Return the [x, y] coordinate for the center point of the cell that contains the specified text.  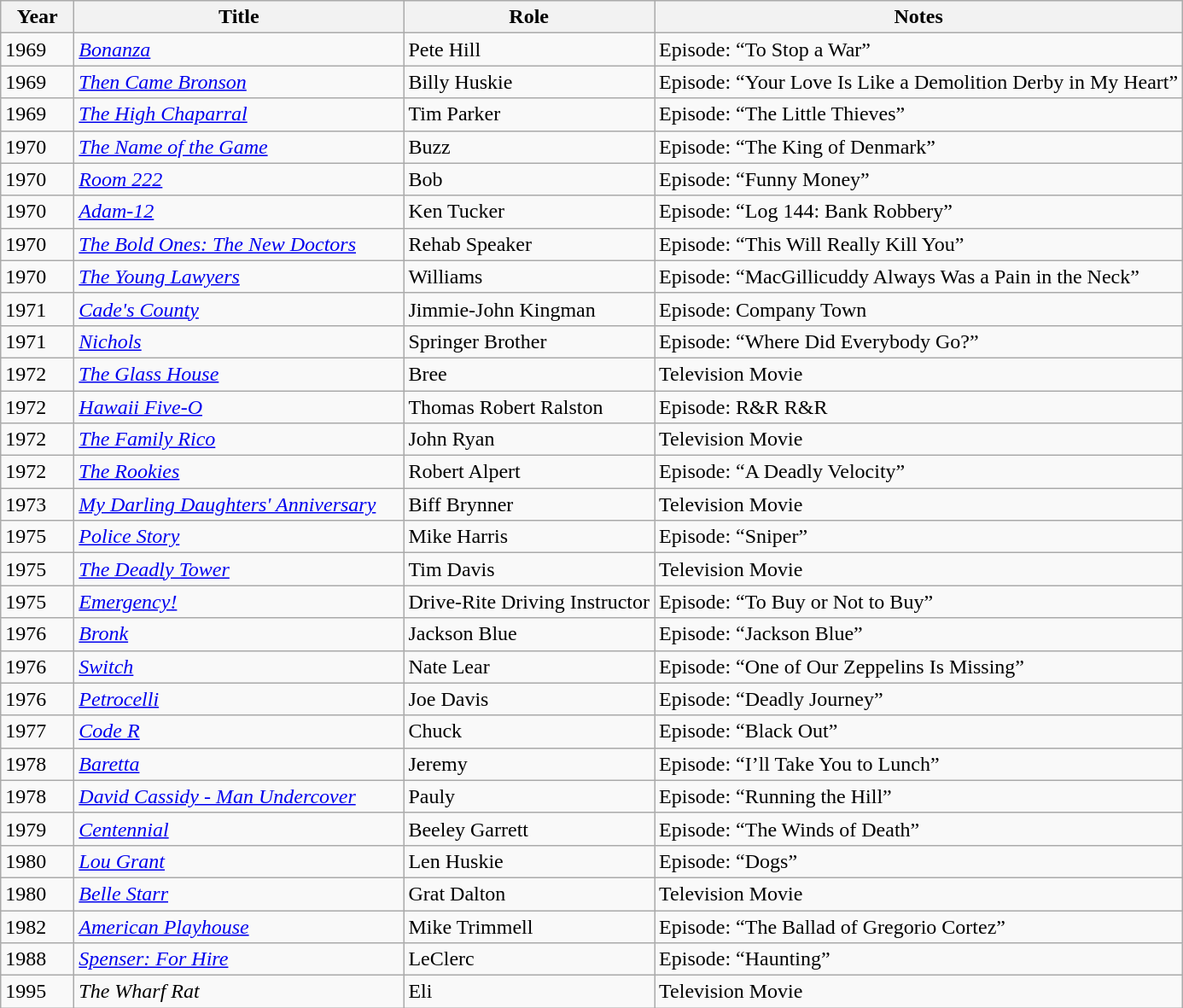
Pauly [529, 796]
1988 [38, 959]
Episode: “To Buy or Not to Buy” [918, 602]
1977 [38, 731]
Nate Lear [529, 667]
Episode: “This Will Really Kill You” [918, 244]
Title [239, 17]
Chuck [529, 731]
Then Came Bronson [239, 82]
The Young Lawyers [239, 277]
Episode: “A Deadly Velocity” [918, 472]
Pete Hill [529, 50]
Episode: “The King of Denmark” [918, 147]
Jimmie-John Kingman [529, 309]
Notes [918, 17]
Grat Dalton [529, 894]
Adam-12 [239, 212]
Robert Alpert [529, 472]
Billy Huskie [529, 82]
Biff Brynner [529, 504]
My Darling Daughters' Anniversary [239, 504]
The Rookies [239, 472]
John Ryan [529, 440]
Episode: “Log 144: Bank Robbery” [918, 212]
1973 [38, 504]
Jackson Blue [529, 634]
Episode: “Sniper” [918, 537]
Episode: “Black Out” [918, 731]
Room 222 [239, 179]
Springer Brother [529, 341]
Episode: “Where Did Everybody Go?” [918, 341]
Episode: R&R R&R [918, 407]
Eli [529, 992]
Episode: “Running the Hill” [918, 796]
The Name of the Game [239, 147]
Jeremy [529, 764]
Episode: “One of Our Zeppelins Is Missing” [918, 667]
Belle Starr [239, 894]
Mike Trimmell [529, 926]
Nichols [239, 341]
The Wharf Rat [239, 992]
Len Huskie [529, 861]
Episode: “Your Love Is Like a Demolition Derby in My Heart” [918, 82]
1982 [38, 926]
Cade's County [239, 309]
Drive-Rite Driving Instructor [529, 602]
Lou Grant [239, 861]
Episode: “I’ll Take You to Lunch” [918, 764]
Buzz [529, 147]
Episode: “Deadly Journey” [918, 699]
Episode: “MacGillicuddy Always Was a Pain in the Neck” [918, 277]
Police Story [239, 537]
Ken Tucker [529, 212]
Tim Parker [529, 114]
David Cassidy - Man Undercover [239, 796]
Beeley Garrett [529, 829]
Episode: “The Ballad of Gregorio Cortez” [918, 926]
Bonanza [239, 50]
Code R [239, 731]
Mike Harris [529, 537]
Episode: “Funny Money” [918, 179]
Hawaii Five-O [239, 407]
Joe Davis [529, 699]
Tim Davis [529, 569]
Williams [529, 277]
The Family Rico [239, 440]
Role [529, 17]
1979 [38, 829]
Episode: “To Stop a War” [918, 50]
LeClerc [529, 959]
Episode: Company Town [918, 309]
The Deadly Tower [239, 569]
Switch [239, 667]
The Glass House [239, 374]
Emergency! [239, 602]
Thomas Robert Ralston [529, 407]
Episode: “Dogs” [918, 861]
Bob [529, 179]
American Playhouse [239, 926]
Episode: “Haunting” [918, 959]
Year [38, 17]
1995 [38, 992]
The High Chaparral [239, 114]
Episode: “The Little Thieves” [918, 114]
Centennial [239, 829]
Petrocelli [239, 699]
Bree [529, 374]
Bronk [239, 634]
Rehab Speaker [529, 244]
The Bold Ones: The New Doctors [239, 244]
Episode: “The Winds of Death” [918, 829]
Spenser: For Hire [239, 959]
Baretta [239, 764]
Episode: “Jackson Blue” [918, 634]
